Return [x, y] of the center of cell containing provided text 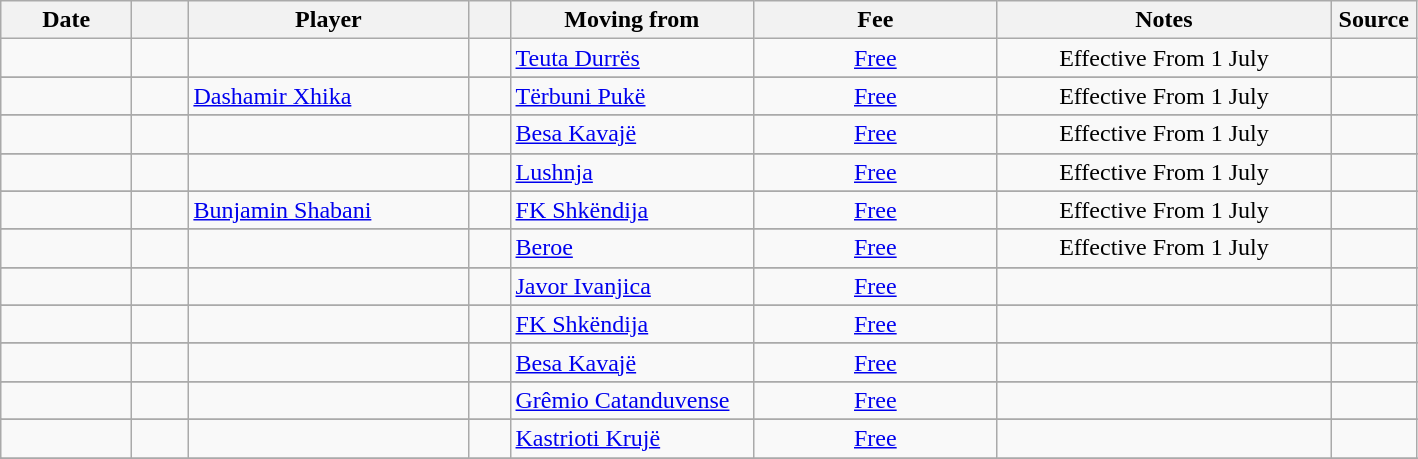
Kastrioti Krujë [632, 438]
Fee [876, 20]
Dashamir Xhika [328, 96]
Source [1374, 20]
Moving from [632, 20]
Teuta Durrës [632, 58]
Grêmio Catanduvense [632, 400]
Date [66, 20]
Lushnja [632, 172]
Notes [1164, 20]
Javor Ivanjica [632, 286]
Tërbuni Pukë [632, 96]
Player [328, 20]
Beroe [632, 248]
Bunjamin Shabani [328, 210]
